Search for the cell housing the specified text and yield its [x, y] center coordinate. 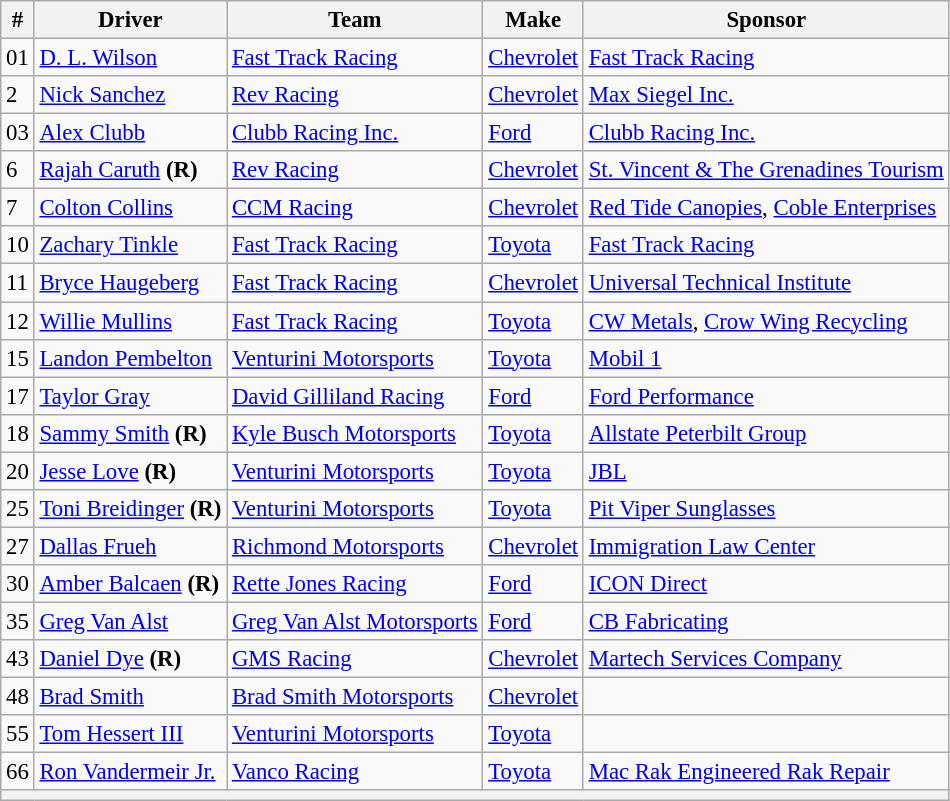
Taylor Gray [130, 396]
Vanco Racing [355, 772]
01 [18, 58]
Sammy Smith (R) [130, 433]
Zachary Tinkle [130, 245]
Richmond Motorsports [355, 546]
Alex Clubb [130, 133]
Nick Sanchez [130, 95]
D. L. Wilson [130, 58]
35 [18, 621]
Brad Smith Motorsports [355, 697]
Ford Performance [766, 396]
10 [18, 245]
Martech Services Company [766, 659]
20 [18, 471]
Landon Pembelton [130, 358]
Pit Viper Sunglasses [766, 509]
Colton Collins [130, 208]
12 [18, 321]
2 [18, 95]
CW Metals, Crow Wing Recycling [766, 321]
CB Fabricating [766, 621]
Dallas Frueh [130, 546]
JBL [766, 471]
7 [18, 208]
6 [18, 170]
# [18, 20]
18 [18, 433]
St. Vincent & The Grenadines Tourism [766, 170]
11 [18, 283]
Immigration Law Center [766, 546]
27 [18, 546]
25 [18, 509]
Mac Rak Engineered Rak Repair [766, 772]
Willie Mullins [130, 321]
CCM Racing [355, 208]
48 [18, 697]
ICON Direct [766, 584]
Mobil 1 [766, 358]
03 [18, 133]
55 [18, 734]
15 [18, 358]
Daniel Dye (R) [130, 659]
Driver [130, 20]
17 [18, 396]
Rajah Caruth (R) [130, 170]
Jesse Love (R) [130, 471]
Universal Technical Institute [766, 283]
Tom Hessert III [130, 734]
Brad Smith [130, 697]
Ron Vandermeir Jr. [130, 772]
GMS Racing [355, 659]
Sponsor [766, 20]
Allstate Peterbilt Group [766, 433]
Bryce Haugeberg [130, 283]
66 [18, 772]
Max Siegel Inc. [766, 95]
Greg Van Alst [130, 621]
30 [18, 584]
Greg Van Alst Motorsports [355, 621]
Amber Balcaen (R) [130, 584]
Rette Jones Racing [355, 584]
Toni Breidinger (R) [130, 509]
Red Tide Canopies, Coble Enterprises [766, 208]
Kyle Busch Motorsports [355, 433]
David Gilliland Racing [355, 396]
Team [355, 20]
43 [18, 659]
Make [533, 20]
